Detect which cell encompasses the target text, then output its (x, y) center coordinate. 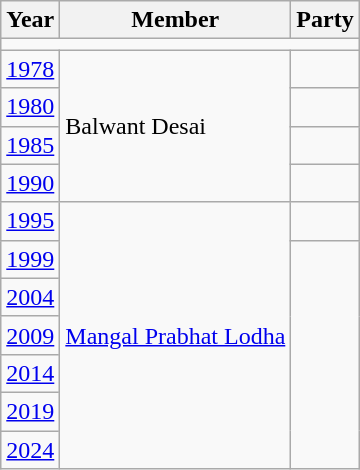
Balwant Desai (176, 126)
1995 (30, 221)
2009 (30, 335)
Party (325, 20)
1999 (30, 259)
Member (176, 20)
1978 (30, 69)
Mangal Prabhat Lodha (176, 335)
2014 (30, 373)
1980 (30, 107)
1990 (30, 183)
2024 (30, 449)
2004 (30, 297)
1985 (30, 145)
Year (30, 20)
2019 (30, 411)
